Identify which cell holds the provided text, then report its (x, y) central coordinate. 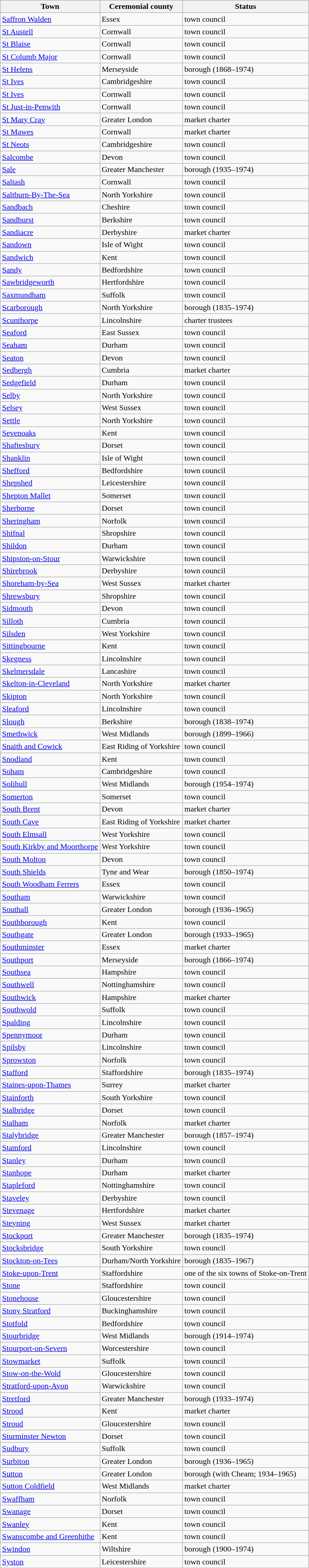
borough (1935–1974) (245, 170)
Swaffham (50, 1499)
borough (1900–1974) (245, 1549)
Stretford (50, 1399)
Syston (50, 1561)
Settle (50, 420)
borough (1835–1967) (245, 1261)
Sidmouth (50, 609)
Sleaford (50, 709)
Stamford (50, 1148)
Stanley (50, 1160)
Stourport-on-Severn (50, 1348)
Skelton-in-Cleveland (50, 684)
Sawbridgeworth (50, 282)
Shaftesbury (50, 445)
borough (1954–1974) (245, 784)
Sandwich (50, 257)
Solihull (50, 784)
Sandy (50, 270)
Stalybridge (50, 1135)
Salcombe (50, 157)
Sedbergh (50, 370)
Sturminster Newton (50, 1436)
Shifnal (50, 533)
St Blaise (50, 44)
Stotfold (50, 1323)
Town (50, 7)
Saltash (50, 182)
Saffron Walden (50, 19)
Southam (50, 897)
South Elmsall (50, 834)
Sevenoaks (50, 433)
Somerton (50, 797)
South Brent (50, 809)
Strood (50, 1411)
Snaith and Cowick (50, 746)
Stanhope (50, 1173)
Sandhurst (50, 220)
borough (1866–1974) (245, 960)
one of the six towns of Stoke-on-Trent (245, 1273)
Skipton (50, 696)
Sittingbourne (50, 646)
Swindon (50, 1549)
St Helens (50, 69)
Selby (50, 395)
Shepshed (50, 483)
Surbiton (50, 1461)
Shirebrook (50, 571)
Sale (50, 170)
Soham (50, 772)
Shildon (50, 546)
Southwell (50, 985)
borough (1857–1974) (245, 1135)
Sutton Coldfield (50, 1486)
Shepton Mallet (50, 496)
borough (1868–1974) (245, 69)
St Columb Major (50, 57)
Shanklin (50, 458)
Spilsby (50, 1047)
Sandbach (50, 207)
borough (1838–1974) (245, 721)
Staines-upon-Thames (50, 1085)
Stalbridge (50, 1110)
Swanage (50, 1511)
Stow-on-the-Wold (50, 1374)
Shrewsbury (50, 596)
borough (1933–1965) (245, 934)
Slough (50, 721)
St Neots (50, 144)
Sherborne (50, 508)
St Austell (50, 32)
Lancashire (141, 671)
Swanscombe and Greenhithe (50, 1536)
Swanley (50, 1524)
Scunthorpe (50, 320)
Surrey (141, 1085)
Southall (50, 909)
borough (1899–1966) (245, 734)
Stocksbridge (50, 1248)
Stroud (50, 1424)
Stony Stratford (50, 1311)
Tyne and Wear (141, 872)
Saltburn-By-The-Sea (50, 195)
St Just-in-Penwith (50, 107)
Buckinghamshire (141, 1311)
Skegness (50, 659)
Staveley (50, 1198)
Sprowston (50, 1060)
Snodland (50, 759)
borough (1914–1974) (245, 1336)
borough (1850–1974) (245, 872)
Seaford (50, 332)
Silsden (50, 634)
Stockport (50, 1236)
Skelmersdale (50, 671)
Durham/North Yorkshire (141, 1261)
Stourbridge (50, 1336)
charter trustees (245, 320)
Southgate (50, 934)
Stonehouse (50, 1298)
Sutton (50, 1474)
Stapleford (50, 1185)
Steyning (50, 1223)
Sudbury (50, 1449)
borough (1933–1974) (245, 1399)
Scarborough (50, 307)
Spalding (50, 1022)
Worcestershire (141, 1348)
Cheshire (141, 207)
Stafford (50, 1072)
Southwold (50, 1010)
Stoke-upon-Trent (50, 1273)
Southwick (50, 997)
St Mary Cray (50, 119)
Wiltshire (141, 1549)
Sheringham (50, 521)
Seaton (50, 357)
Shoreham-by-Sea (50, 584)
Stalham (50, 1123)
Sandiacre (50, 232)
South Molton (50, 859)
South Cave (50, 822)
Sandown (50, 245)
Stowmarket (50, 1361)
borough (with Cheam; 1934–1965) (245, 1474)
Ceremonial county (141, 7)
Stone (50, 1286)
South Kirkby and Moorthorpe (50, 847)
Selsey (50, 408)
Sedgefield (50, 383)
Shipston-on-Stour (50, 558)
Silloth (50, 621)
Smethwick (50, 734)
Stockton-on-Tees (50, 1261)
South Woodham Ferrers (50, 884)
Status (245, 7)
Saxmundham (50, 295)
Southborough (50, 922)
Southsea (50, 972)
St Mawes (50, 132)
Southport (50, 960)
Stevenage (50, 1211)
Seaham (50, 345)
Stainforth (50, 1098)
Shefford (50, 470)
Spennymoor (50, 1035)
East Sussex (141, 332)
South Shields (50, 872)
Southminster (50, 947)
Stratford-upon-Avon (50, 1386)
